Output the (X, Y) coordinate of the center of the cell containing the given text.  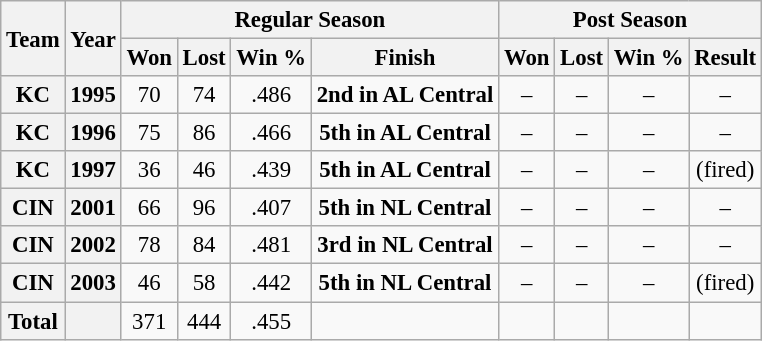
.439 (271, 170)
2003 (93, 283)
74 (204, 95)
70 (149, 95)
1995 (93, 95)
75 (149, 133)
58 (204, 283)
1997 (93, 170)
Year (93, 38)
2002 (93, 245)
Post Season (630, 20)
2nd in AL Central (404, 95)
1996 (93, 133)
.407 (271, 208)
Finish (404, 58)
.455 (271, 321)
.486 (271, 95)
3rd in NL Central (404, 245)
371 (149, 321)
84 (204, 245)
66 (149, 208)
86 (204, 133)
Total (33, 321)
Regular Season (310, 20)
78 (149, 245)
.442 (271, 283)
Team (33, 38)
96 (204, 208)
.466 (271, 133)
2001 (93, 208)
36 (149, 170)
444 (204, 321)
.481 (271, 245)
Result (726, 58)
